Return the (x, y) coordinate for the center point of the cell that contains the specified text.  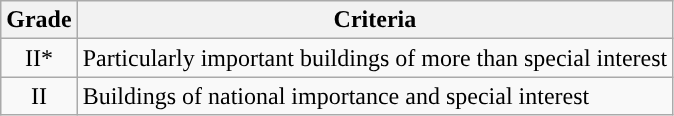
Buildings of national importance and special interest (375, 96)
Grade (39, 20)
II* (39, 58)
Criteria (375, 20)
Particularly important buildings of more than special interest (375, 58)
II (39, 96)
